Scan for the cell matching the given text and deliver its [X, Y] coordinate at center. 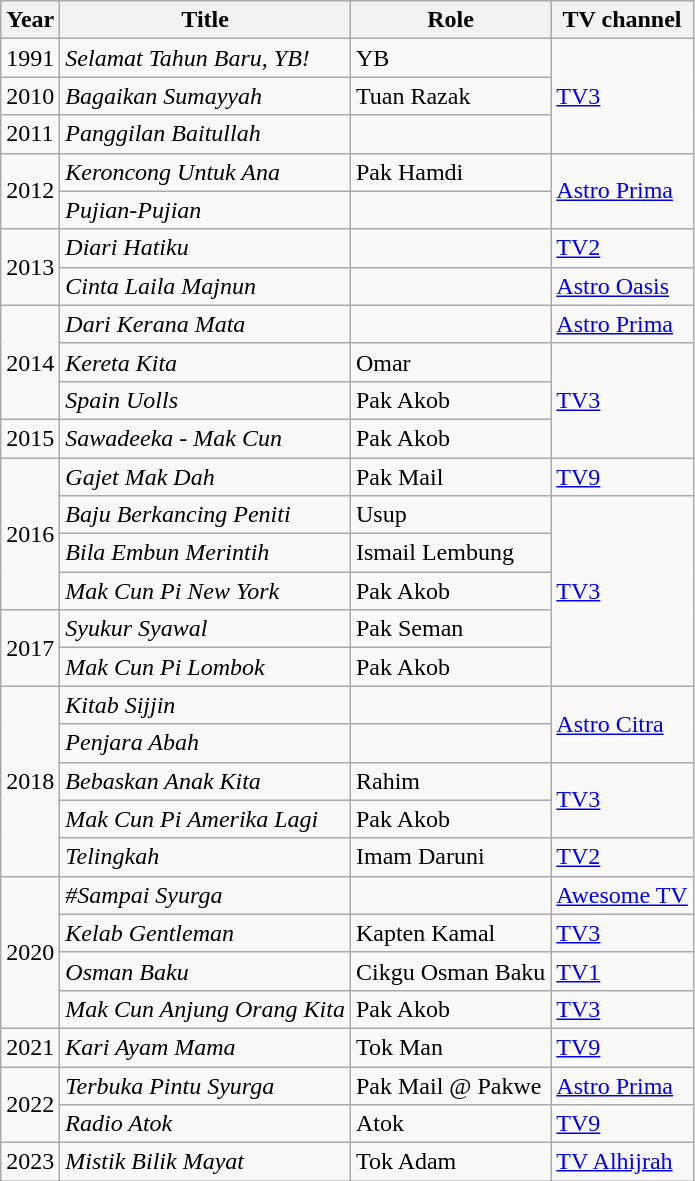
2023 [30, 1162]
Ismail Lembung [450, 553]
Rahim [450, 781]
Radio Atok [206, 1124]
TV1 [622, 971]
Cikgu Osman Baku [450, 971]
2011 [30, 134]
2015 [30, 438]
Osman Baku [206, 971]
Usup [450, 515]
Atok [450, 1124]
Selamat Tahun Baru, YB! [206, 58]
2012 [30, 191]
2016 [30, 534]
Mak Cun Pi Amerika Lagi [206, 819]
2018 [30, 781]
Gajet Mak Dah [206, 477]
Syukur Syawal [206, 629]
Pak Hamdi [450, 172]
2014 [30, 362]
1991 [30, 58]
Bebaskan Anak Kita [206, 781]
Sawadeeka - Mak Cun [206, 438]
Tuan Razak [450, 96]
Imam Daruni [450, 857]
Bila Embun Merintih [206, 553]
Role [450, 20]
Kereta Kita [206, 362]
Spain Uolls [206, 400]
2017 [30, 648]
2020 [30, 952]
Mak Cun Pi New York [206, 591]
TV channel [622, 20]
Awesome TV [622, 895]
Dari Kerana Mata [206, 324]
Penjara Abah [206, 743]
2021 [30, 1047]
Title [206, 20]
Baju Berkancing Peniti [206, 515]
Cinta Laila Majnun [206, 286]
Terbuka Pintu Syurga [206, 1085]
Kitab Sijjin [206, 705]
Panggilan Baitullah [206, 134]
Bagaikan Sumayyah [206, 96]
Mistik Bilik Mayat [206, 1162]
Astro Citra [622, 724]
Diari Hatiku [206, 248]
Tok Man [450, 1047]
Tok Adam [450, 1162]
Kapten Kamal [450, 933]
TV Alhijrah [622, 1162]
#Sampai Syurga [206, 895]
Telingkah [206, 857]
2013 [30, 267]
Omar [450, 362]
Keroncong Untuk Ana [206, 172]
Mak Cun Pi Lombok [206, 667]
Pak Mail @ Pakwe [450, 1085]
YB [450, 58]
Mak Cun Anjung Orang Kita [206, 1009]
Astro Oasis [622, 286]
2010 [30, 96]
Kelab Gentleman [206, 933]
2022 [30, 1104]
Pujian-Pujian [206, 210]
Year [30, 20]
Pak Mail [450, 477]
Pak Seman [450, 629]
Kari Ayam Mama [206, 1047]
